Determine the [x, y] coordinate at the center of the cell enclosing the given text.  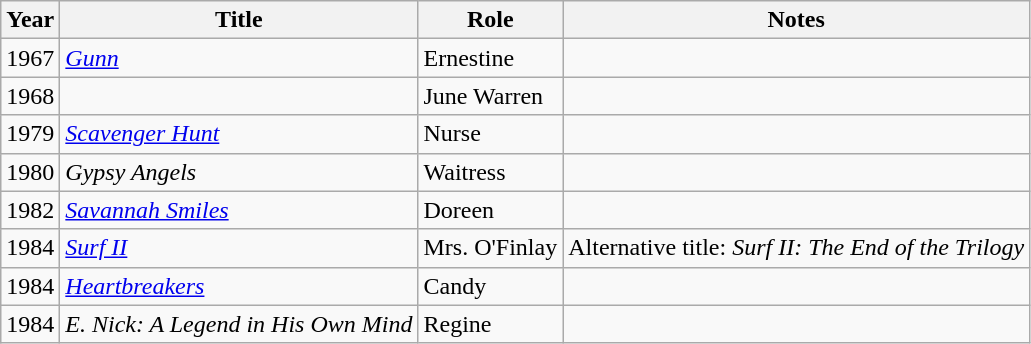
Alternative title: Surf II: The End of the Trilogy [796, 248]
Gunn [239, 58]
Ernestine [490, 58]
Nurse [490, 134]
E. Nick: A Legend in His Own Mind [239, 324]
1980 [30, 172]
Scavenger Hunt [239, 134]
Role [490, 20]
Mrs. O'Finlay [490, 248]
June Warren [490, 96]
1982 [30, 210]
Heartbreakers [239, 286]
Notes [796, 20]
Gypsy Angels [239, 172]
Surf II [239, 248]
Waitress [490, 172]
Savannah Smiles [239, 210]
1979 [30, 134]
Candy [490, 286]
Regine [490, 324]
1968 [30, 96]
Doreen [490, 210]
Title [239, 20]
Year [30, 20]
1967 [30, 58]
